For the text-containing cell, return its midpoint in (X, Y) coordinate format. 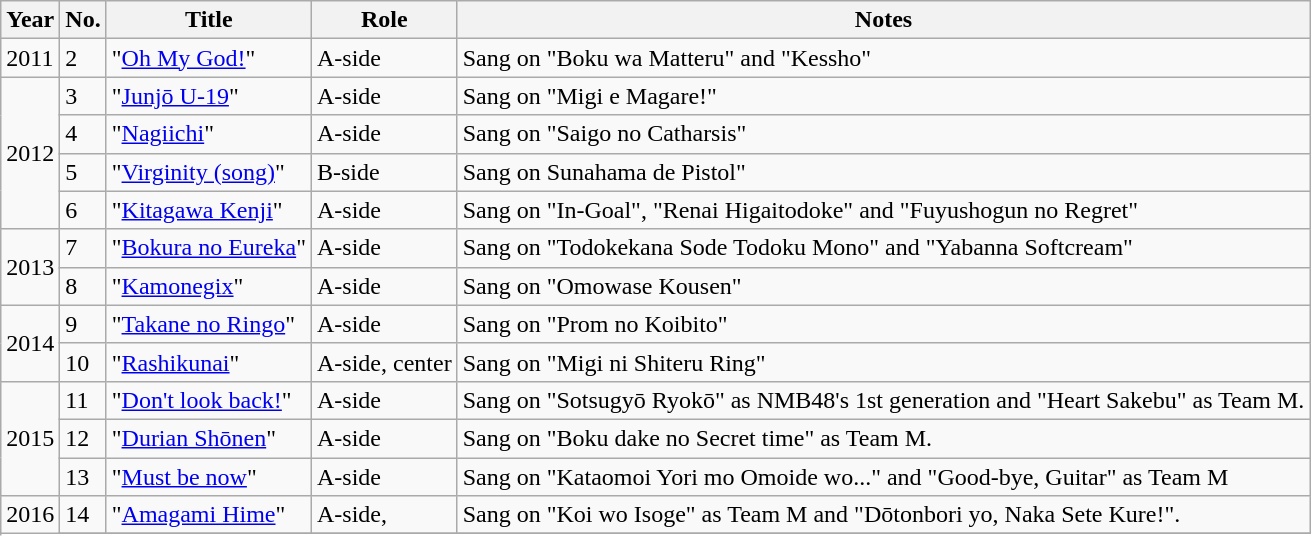
13 (83, 477)
"Bokura no Eureka" (208, 248)
Sang on "Sotsugyō Ryokō" as NMB48's 1st generation and "Heart Sakebu" as Team M. (884, 400)
5 (83, 172)
"Junjō U-19" (208, 96)
"Nagiichi" (208, 134)
"Kitagawa Kenji" (208, 210)
Sang on "Migi ni Shiteru Ring" (884, 362)
Sang on "Boku dake no Secret time" as Team M. (884, 438)
2012 (30, 153)
Sang on "Todokekana Sode Todoku Mono" and "Yabanna Softcream" (884, 248)
Title (208, 20)
11 (83, 400)
Sang on "Prom no Koibito" (884, 324)
A-side, (384, 515)
Sang on "Migi e Magare!" (884, 96)
2014 (30, 343)
"Virginity (song)" (208, 172)
A-side, center (384, 362)
10 (83, 362)
Notes (884, 20)
Sang on "Saigo no Catharsis" (884, 134)
"Kamonegix" (208, 286)
Year (30, 20)
12 (83, 438)
"Don't look back!" (208, 400)
2011 (30, 58)
"Must be now" (208, 477)
3 (83, 96)
14 (83, 515)
No. (83, 20)
6 (83, 210)
2 (83, 58)
Sang on "Kataomoi Yori mo Omoide wo..." and "Good-bye, Guitar" as Team M (884, 477)
4 (83, 134)
2015 (30, 438)
9 (83, 324)
"Durian Shōnen" (208, 438)
Sang on "In-Goal", "Renai Higaitodoke" and "Fuyushogun no Regret" (884, 210)
2013 (30, 267)
Sang on Sunahama de Pistol" (884, 172)
2016 (30, 515)
7 (83, 248)
Sang on "Boku wa Matteru" and "Kessho" (884, 58)
"Oh My God!" (208, 58)
"Takane no Ringo" (208, 324)
Sang on "Koi wo Isoge" as Team M and "Dōtonbori yo, Naka Sete Kure!". (884, 515)
"Rashikunai" (208, 362)
8 (83, 286)
B-side (384, 172)
"Amagami Hime" (208, 515)
Role (384, 20)
Sang on "Omowase Kousen" (884, 286)
